Provide the [X, Y] coordinate of the cell's center where the given text is located.  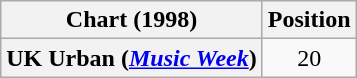
Position [309, 20]
20 [309, 58]
Chart (1998) [132, 20]
UK Urban (Music Week) [132, 58]
